Search for the cell housing the specified text and yield its [X, Y] center coordinate. 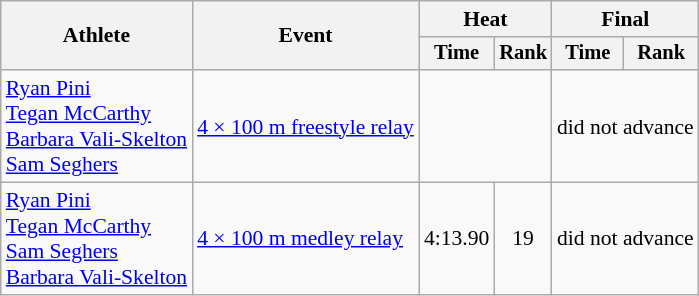
Ryan PiniTegan McCarthyBarbara Vali-SkeltonSam Seghers [96, 126]
Heat [486, 19]
Athlete [96, 36]
Ryan PiniTegan McCarthySam SeghersBarbara Vali-Skelton [96, 239]
19 [523, 239]
Event [306, 36]
4 × 100 m medley relay [306, 239]
4:13.90 [456, 239]
Final [626, 19]
4 × 100 m freestyle relay [306, 126]
